Output the (x, y) coordinate of the center of the cell containing the given text.  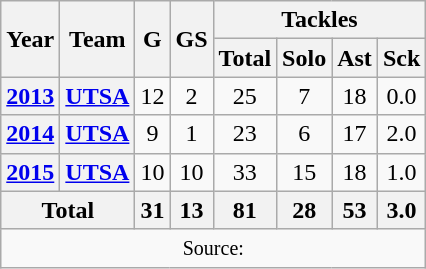
7 (304, 96)
17 (355, 134)
15 (304, 172)
31 (152, 210)
25 (245, 96)
23 (245, 134)
2014 (30, 134)
6 (304, 134)
1 (192, 134)
Source: (214, 248)
12 (152, 96)
2.0 (401, 134)
33 (245, 172)
9 (152, 134)
Team (98, 39)
0.0 (401, 96)
3.0 (401, 210)
81 (245, 210)
Solo (304, 58)
28 (304, 210)
GS (192, 39)
2013 (30, 96)
Sck (401, 58)
1.0 (401, 172)
Tackles (320, 20)
Year (30, 39)
13 (192, 210)
G (152, 39)
2 (192, 96)
Ast (355, 58)
2015 (30, 172)
53 (355, 210)
